Determine the [X, Y] coordinate at the center of the cell enclosing the given text.  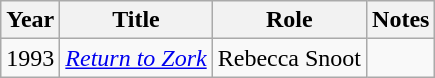
Year [30, 20]
1993 [30, 58]
Rebecca Snoot [289, 58]
Role [289, 20]
Title [136, 20]
Notes [401, 20]
Return to Zork [136, 58]
